Locate the cell with the specified text and output its (x, y) center coordinate. 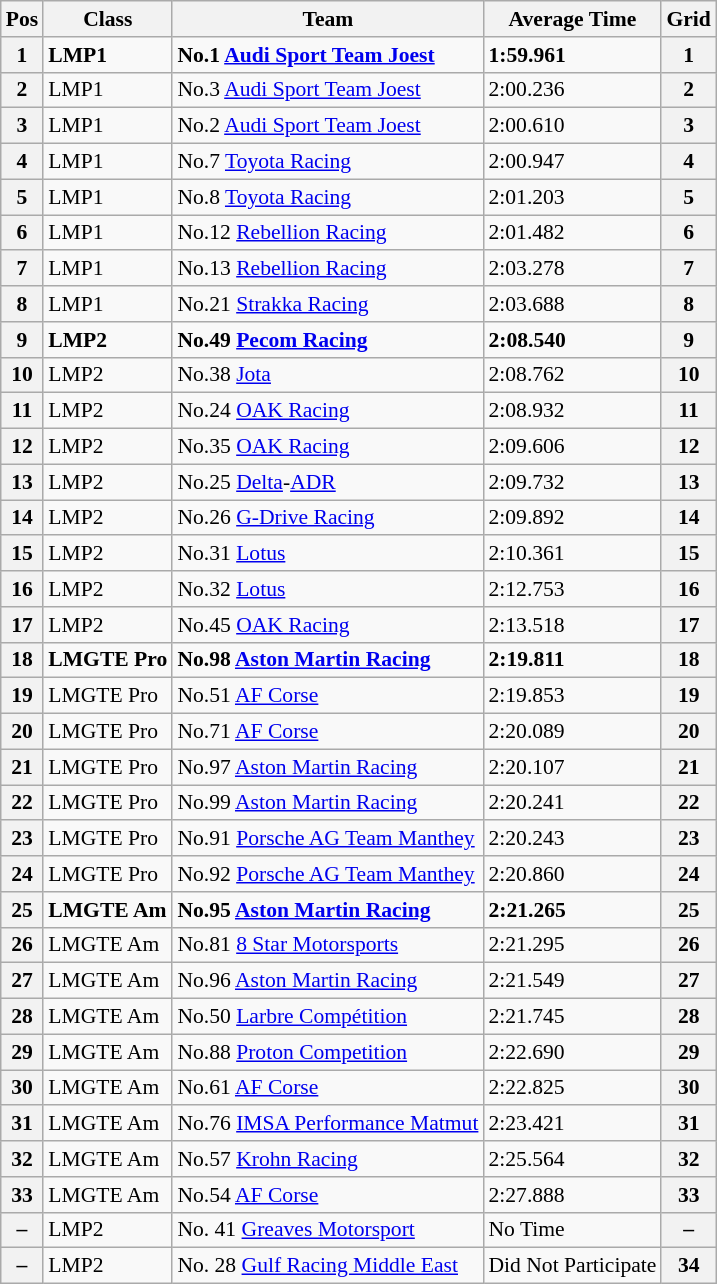
2:13.518 (572, 625)
2:01.203 (572, 197)
Grid (688, 19)
No.35 OAK Racing (328, 447)
No.3 Audi Sport Team Joest (328, 90)
2:03.278 (572, 269)
Team (328, 19)
No.54 AF Corse (328, 1195)
2:08.762 (572, 375)
No.32 Lotus (328, 589)
2:09.732 (572, 482)
No.95 Aston Martin Racing (328, 910)
No.92 Porsche AG Team Manthey (328, 874)
No.50 Larbre Compétition (328, 1017)
No.1 Audi Sport Team Joest (328, 55)
2:10.361 (572, 554)
No.91 Porsche AG Team Manthey (328, 839)
2:08.540 (572, 340)
2:12.753 (572, 589)
No.24 OAK Racing (328, 411)
No.49 Pecom Racing (328, 340)
Class (108, 19)
Pos (22, 19)
No.38 Jota (328, 375)
No.8 Toyota Racing (328, 197)
No.99 Aston Martin Racing (328, 803)
Average Time (572, 19)
No Time (572, 1230)
No.76 IMSA Performance Matmut (328, 1124)
No. 28 Gulf Racing Middle East (328, 1266)
1:59.961 (572, 55)
No.97 Aston Martin Racing (328, 767)
2:03.688 (572, 304)
No.88 Proton Competition (328, 1052)
2:27.888 (572, 1195)
2:22.825 (572, 1088)
No.98 Aston Martin Racing (328, 660)
No.2 Audi Sport Team Joest (328, 126)
2:19.853 (572, 696)
No.7 Toyota Racing (328, 162)
2:09.606 (572, 447)
2:22.690 (572, 1052)
2:19.811 (572, 660)
No.12 Rebellion Racing (328, 233)
2:08.932 (572, 411)
No.51 AF Corse (328, 696)
2:21.265 (572, 910)
No.71 AF Corse (328, 732)
No.81 8 Star Motorsports (328, 945)
2:01.482 (572, 233)
No.21 Strakka Racing (328, 304)
2:20.860 (572, 874)
34 (688, 1266)
2:20.107 (572, 767)
No.45 OAK Racing (328, 625)
2:20.089 (572, 732)
No.61 AF Corse (328, 1088)
No.26 G-Drive Racing (328, 518)
2:21.549 (572, 981)
2:09.892 (572, 518)
2:21.295 (572, 945)
No.96 Aston Martin Racing (328, 981)
2:20.241 (572, 803)
No.57 Krohn Racing (328, 1159)
2:25.564 (572, 1159)
No.13 Rebellion Racing (328, 269)
2:00.610 (572, 126)
2:21.745 (572, 1017)
2:23.421 (572, 1124)
No.31 Lotus (328, 554)
2:20.243 (572, 839)
No. 41 Greaves Motorsport (328, 1230)
2:00.236 (572, 90)
Did Not Participate (572, 1266)
2:00.947 (572, 162)
No.25 Delta-ADR (328, 482)
